Detect which cell encompasses the target text, then output its (X, Y) center coordinate. 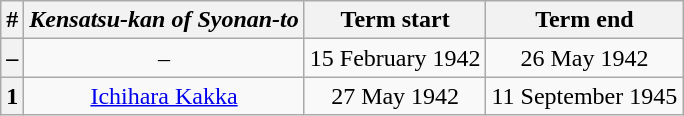
15 February 1942 (395, 58)
# (12, 20)
26 May 1942 (584, 58)
1 (12, 96)
Term end (584, 20)
Kensatsu-kan of Syonan-to (164, 20)
Ichihara Kakka (164, 96)
Term start (395, 20)
11 September 1945 (584, 96)
27 May 1942 (395, 96)
